Identify which cell holds the provided text, then report its (X, Y) central coordinate. 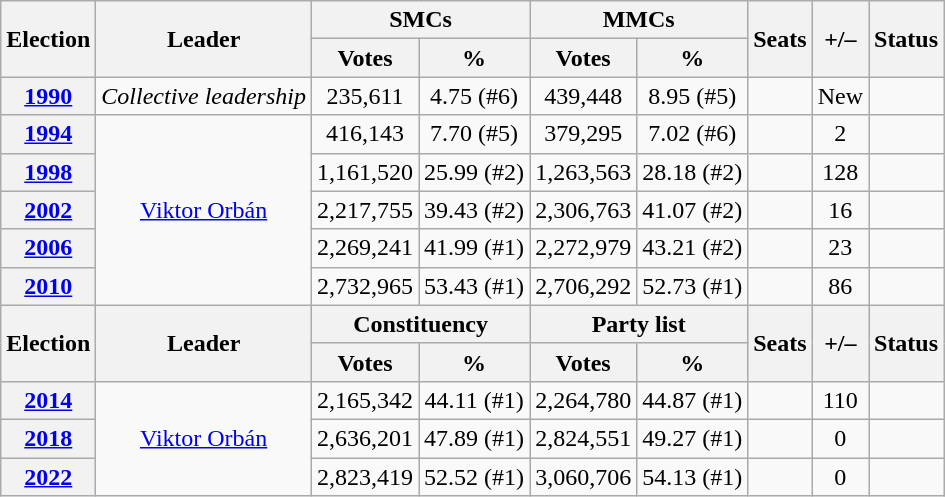
1,263,563 (584, 172)
128 (840, 172)
49.27 (#1) (692, 438)
2002 (48, 210)
7.70 (#5) (474, 134)
SMCs (420, 20)
416,143 (364, 134)
52.73 (#1) (692, 286)
86 (840, 286)
2014 (48, 400)
2006 (48, 248)
2018 (48, 438)
2,272,979 (584, 248)
2,264,780 (584, 400)
41.99 (#1) (474, 248)
16 (840, 210)
235,611 (364, 96)
7.02 (#6) (692, 134)
Party list (639, 324)
Constituency (420, 324)
2 (840, 134)
379,295 (584, 134)
1998 (48, 172)
52.52 (#1) (474, 477)
2010 (48, 286)
439,448 (584, 96)
1990 (48, 96)
39.43 (#2) (474, 210)
28.18 (#2) (692, 172)
2,306,763 (584, 210)
3,060,706 (584, 477)
8.95 (#5) (692, 96)
2,636,201 (364, 438)
2,824,551 (584, 438)
4.75 (#6) (474, 96)
2,269,241 (364, 248)
41.07 (#2) (692, 210)
1,161,520 (364, 172)
2,217,755 (364, 210)
MMCs (639, 20)
New (840, 96)
25.99 (#2) (474, 172)
47.89 (#1) (474, 438)
2,706,292 (584, 286)
2,732,965 (364, 286)
43.21 (#2) (692, 248)
53.43 (#1) (474, 286)
54.13 (#1) (692, 477)
110 (840, 400)
2,165,342 (364, 400)
2022 (48, 477)
1994 (48, 134)
44.87 (#1) (692, 400)
2,823,419 (364, 477)
44.11 (#1) (474, 400)
23 (840, 248)
Collective leadership (204, 96)
